Return the [x, y] coordinate for the center point of the cell that contains the specified text.  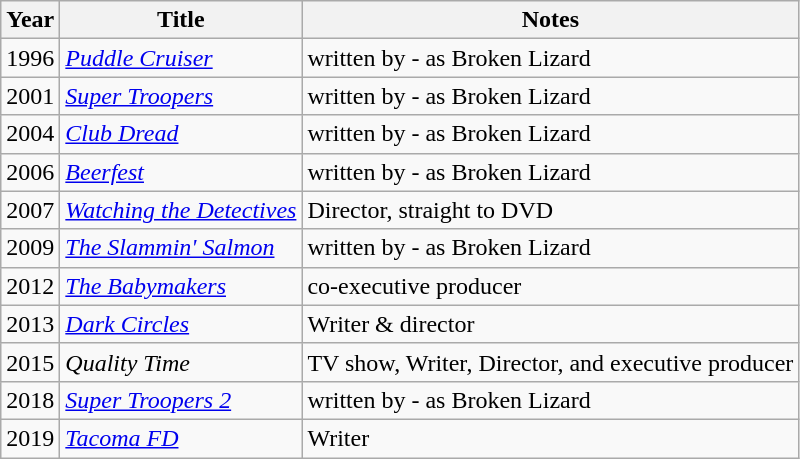
The Babymakers [181, 286]
Watching the Detectives [181, 210]
TV show, Writer, Director, and executive producer [550, 362]
1996 [30, 58]
Title [181, 20]
Writer [550, 438]
co-executive producer [550, 286]
2004 [30, 134]
Super Troopers 2 [181, 400]
2013 [30, 324]
2009 [30, 248]
Super Troopers [181, 96]
Notes [550, 20]
Puddle Cruiser [181, 58]
Dark Circles [181, 324]
2006 [30, 172]
Tacoma FD [181, 438]
Club Dread [181, 134]
2001 [30, 96]
2012 [30, 286]
2015 [30, 362]
Year [30, 20]
2019 [30, 438]
Quality Time [181, 362]
Writer & director [550, 324]
2018 [30, 400]
Director, straight to DVD [550, 210]
2007 [30, 210]
Beerfest [181, 172]
The Slammin' Salmon [181, 248]
